Scan for the cell matching the given text and deliver its [x, y] coordinate at center. 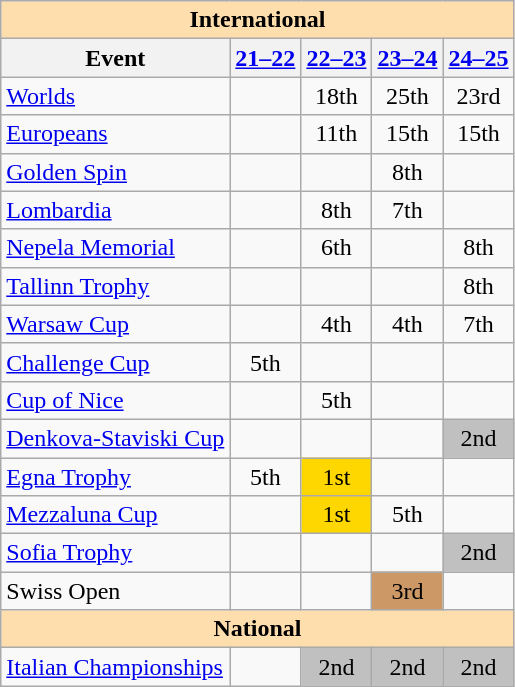
24–25 [478, 58]
23–24 [408, 58]
25th [408, 96]
Warsaw Cup [116, 324]
International [258, 20]
Europeans [116, 134]
11th [336, 134]
Egna Trophy [116, 477]
Cup of Nice [116, 400]
21–22 [266, 58]
Italian Championships [116, 667]
National [258, 629]
Sofia Trophy [116, 553]
Nepela Memorial [116, 248]
3rd [408, 591]
Challenge Cup [116, 362]
18th [336, 96]
Tallinn Trophy [116, 286]
Worlds [116, 96]
6th [336, 248]
Denkova-Staviski Cup [116, 438]
23rd [478, 96]
Mezzaluna Cup [116, 515]
Swiss Open [116, 591]
Lombardia [116, 210]
22–23 [336, 58]
Event [116, 58]
Golden Spin [116, 172]
